Scan for the cell matching the given text and deliver its (X, Y) coordinate at center. 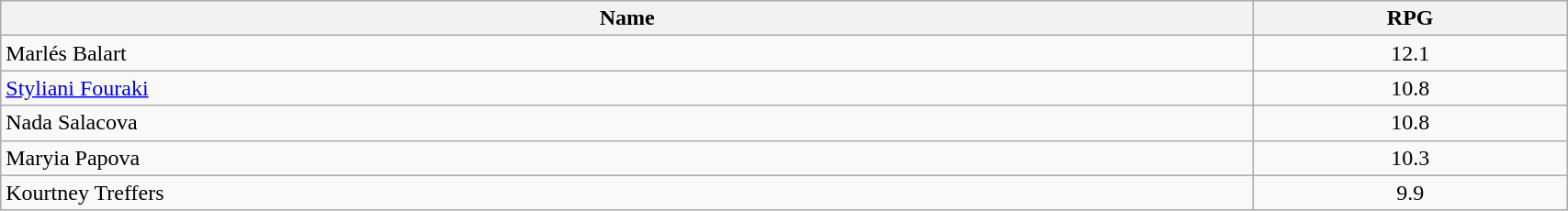
RPG (1411, 18)
Styliani Fouraki (627, 88)
10.3 (1411, 158)
Name (627, 18)
Marlés Balart (627, 53)
12.1 (1411, 53)
Kourtney Treffers (627, 193)
9.9 (1411, 193)
Nada Salacova (627, 123)
Maryia Papova (627, 158)
